Find where the given text appears and provide that cell's center as [X, Y] coordinate. 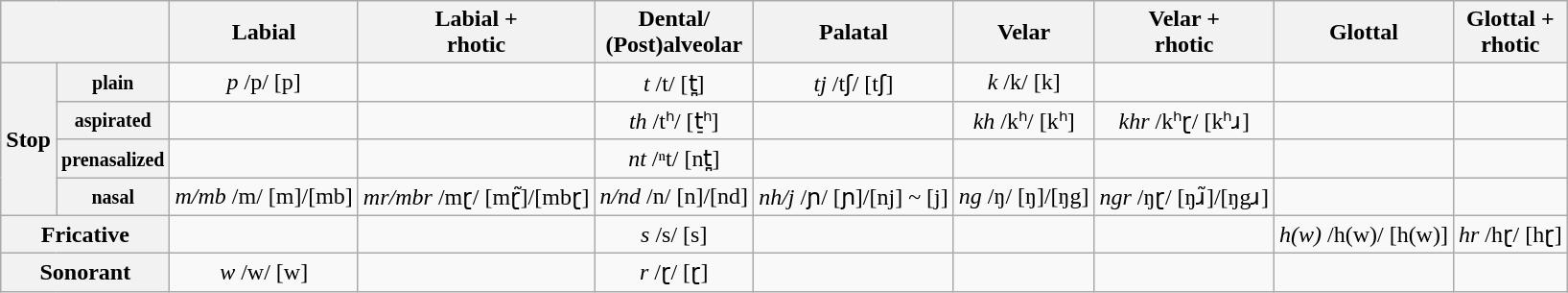
t /t/ [t̪] [674, 83]
r /ɽ/ [ɽ] [674, 273]
mr/mbr /mɽ/ [mɽ̃]/[mbɽ] [476, 196]
k /k/ [k] [1024, 83]
kh /kʰ/ [kʰ] [1024, 120]
m/mb /m/ [m]/[mb] [264, 196]
Glottal +rhotic [1509, 33]
Velar +rhotic [1184, 33]
Velar [1024, 33]
Sonorant [85, 273]
Stop [29, 139]
Dental/(Post)alveolar [674, 33]
h(w) /h(w)/ [h(w)] [1364, 234]
th /tʰ/ [t̠ʰ] [674, 120]
tj /tʃ/ [tʃ] [854, 83]
hr /hɽ/ [hɽ] [1509, 234]
aspirated [112, 120]
nh/j /ɲ/ [ɲ]/[nj] ~ [j] [854, 196]
Fricative [85, 234]
khr /kʰɽ/ [kʰɹ] [1184, 120]
Labial [264, 33]
plain [112, 83]
n/nd /n/ [n]/[nd] [674, 196]
nasal [112, 196]
s /s/ [s] [674, 234]
ngr /ŋɽ/ [ŋɹ̃]/[ŋgɹ] [1184, 196]
nt /ⁿt/ [nt̪] [674, 159]
Labial +rhotic [476, 33]
w /w/ [w] [264, 273]
ng /ŋ/ [ŋ]/[ŋg] [1024, 196]
p /p/ [p] [264, 83]
Palatal [854, 33]
Glottal [1364, 33]
prenasalized [112, 159]
